Scan for the cell matching the given text and deliver its (X, Y) coordinate at center. 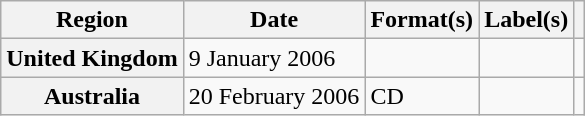
9 January 2006 (274, 58)
Date (274, 20)
Format(s) (422, 20)
Australia (92, 96)
20 February 2006 (274, 96)
Label(s) (526, 20)
CD (422, 96)
Region (92, 20)
United Kingdom (92, 58)
